Output the [X, Y] coordinate of the center of the cell containing the given text.  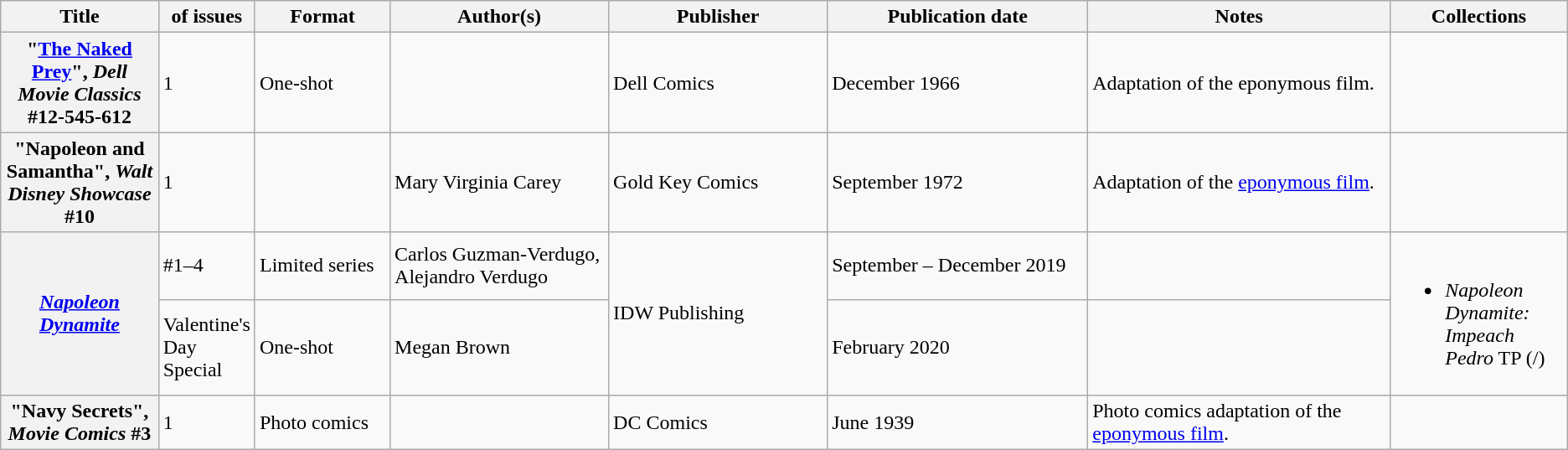
Gold Key Comics [719, 183]
Author(s) [499, 17]
Limited series [322, 266]
"Navy Secrets", Movie Comics #3 [80, 422]
June 1939 [958, 422]
#1–4 [206, 266]
Napoleon Dynamite: Impeach Pedro TP (/) [1479, 313]
Publication date [958, 17]
Collections [1479, 17]
Notes [1240, 17]
Publisher [719, 17]
December 1966 [958, 82]
Photo comics adaptation of the eponymous film. [1240, 422]
Format [322, 17]
Valentine's Day Special [206, 347]
Dell Comics [719, 82]
Mary Virginia Carey [499, 183]
Carlos Guzman-Verdugo, Alejandro Verdugo [499, 266]
Megan Brown [499, 347]
Photo comics [322, 422]
DC Comics [719, 422]
September – December 2019 [958, 266]
Napoleon Dynamite [80, 313]
Title [80, 17]
February 2020 [958, 347]
September 1972 [958, 183]
"Napoleon and Samantha", Walt Disney Showcase #10 [80, 183]
"The Naked Prey", Dell Movie Classics #12-545-612 [80, 82]
IDW Publishing [719, 313]
of issues [206, 17]
